Provide the (x, y) coordinate of the cell's center where the given text is located.  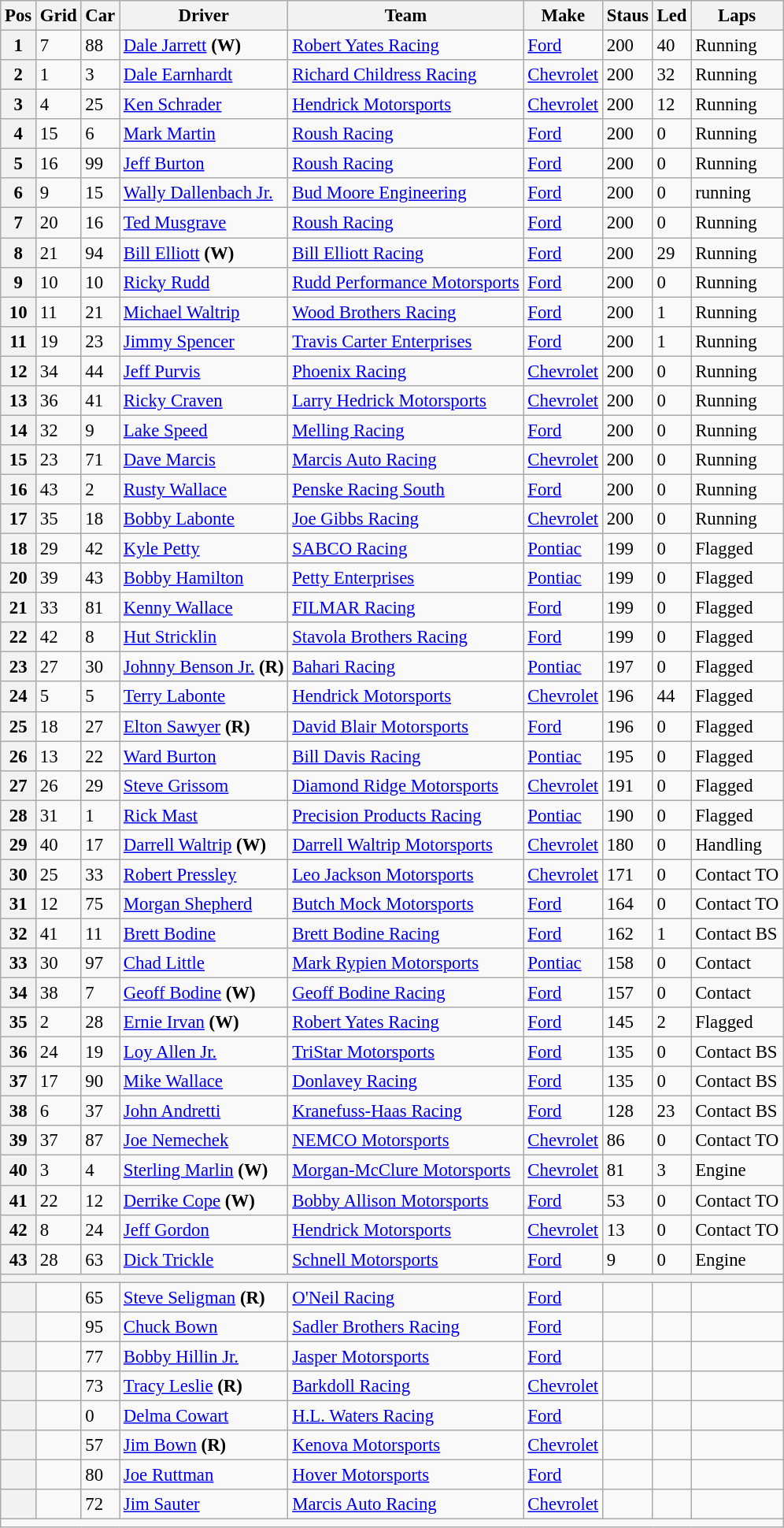
Handling (737, 845)
Bahari Racing (406, 667)
Jeff Purvis (204, 371)
Michael Waltrip (204, 312)
Stavola Brothers Racing (406, 637)
Make (563, 16)
Rick Mast (204, 815)
Darrell Waltrip Motorsports (406, 845)
Johnny Benson Jr. (R) (204, 667)
Ted Musgrave (204, 223)
Loy Allen Jr. (204, 1052)
Morgan-McClure Motorsports (406, 1170)
164 (627, 904)
Team (406, 16)
Mark Rypien Motorsports (406, 963)
Brett Bodine Racing (406, 933)
Bobby Hillin Jr. (204, 1356)
Tracy Leslie (R) (204, 1386)
87 (101, 1141)
128 (627, 1111)
Car (101, 16)
Barkdoll Racing (406, 1386)
65 (101, 1297)
86 (627, 1141)
Geoff Bodine Racing (406, 993)
191 (627, 785)
Larry Hedrick Motorsports (406, 401)
Ricky Craven (204, 401)
Petty Enterprises (406, 578)
Darrell Waltrip (W) (204, 845)
94 (101, 253)
Richard Childress Racing (406, 75)
75 (101, 904)
Pos (19, 16)
Leo Jackson Motorsports (406, 874)
145 (627, 1022)
Sterling Marlin (W) (204, 1170)
Grid (58, 16)
Steve Grissom (204, 785)
14 (19, 430)
Butch Mock Motorsports (406, 904)
Rusty Wallace (204, 489)
90 (101, 1081)
Donlavey Racing (406, 1081)
190 (627, 815)
195 (627, 756)
Bobby Labonte (204, 519)
Mark Martin (204, 134)
running (737, 193)
57 (101, 1445)
David Blair Motorsports (406, 726)
Precision Products Racing (406, 815)
Driver (204, 16)
80 (101, 1475)
Travis Carter Enterprises (406, 341)
Geoff Bodine (W) (204, 993)
SABCO Racing (406, 549)
NEMCO Motorsports (406, 1141)
Delma Cowart (204, 1415)
Dick Trickle (204, 1259)
Elton Sawyer (R) (204, 726)
73 (101, 1386)
Jim Bown (R) (204, 1445)
TriStar Motorsports (406, 1052)
Dave Marcis (204, 460)
157 (627, 993)
77 (101, 1356)
53 (627, 1200)
Morgan Shepherd (204, 904)
Ernie Irvan (W) (204, 1022)
Terry Labonte (204, 697)
Jimmy Spencer (204, 341)
99 (101, 164)
Joe Nemechek (204, 1141)
Jeff Gordon (204, 1229)
Jeff Burton (204, 164)
Penske Racing South (406, 489)
Bobby Hamilton (204, 578)
Ward Burton (204, 756)
Laps (737, 16)
Kyle Petty (204, 549)
Melling Racing (406, 430)
Bobby Allison Motorsports (406, 1200)
197 (627, 667)
95 (101, 1327)
158 (627, 963)
H.L. Waters Racing (406, 1415)
Staus (627, 16)
97 (101, 963)
Mike Wallace (204, 1081)
Robert Pressley (204, 874)
Joe Gibbs Racing (406, 519)
Led (672, 16)
Wally Dallenbach Jr. (204, 193)
Ricky Rudd (204, 282)
Kranefuss-Haas Racing (406, 1111)
Jim Sauter (204, 1504)
John Andretti (204, 1111)
Kenny Wallace (204, 608)
Bill Davis Racing (406, 756)
O'Neil Racing (406, 1297)
88 (101, 46)
Lake Speed (204, 430)
162 (627, 933)
Ken Schrader (204, 105)
Hut Stricklin (204, 637)
Dale Jarrett (W) (204, 46)
Jasper Motorsports (406, 1356)
Dale Earnhardt (204, 75)
72 (101, 1504)
Rudd Performance Motorsports (406, 282)
Steve Seligman (R) (204, 1297)
Chuck Bown (204, 1327)
Bill Elliott (W) (204, 253)
Wood Brothers Racing (406, 312)
FILMAR Racing (406, 608)
Derrike Cope (W) (204, 1200)
Bud Moore Engineering (406, 193)
Bill Elliott Racing (406, 253)
Hover Motorsports (406, 1475)
Diamond Ridge Motorsports (406, 785)
Chad Little (204, 963)
Schnell Motorsports (406, 1259)
63 (101, 1259)
Phoenix Racing (406, 371)
71 (101, 460)
Brett Bodine (204, 933)
171 (627, 874)
Kenova Motorsports (406, 1445)
180 (627, 845)
Sadler Brothers Racing (406, 1327)
Joe Ruttman (204, 1475)
